For the text-containing cell, return its midpoint in (X, Y) coordinate format. 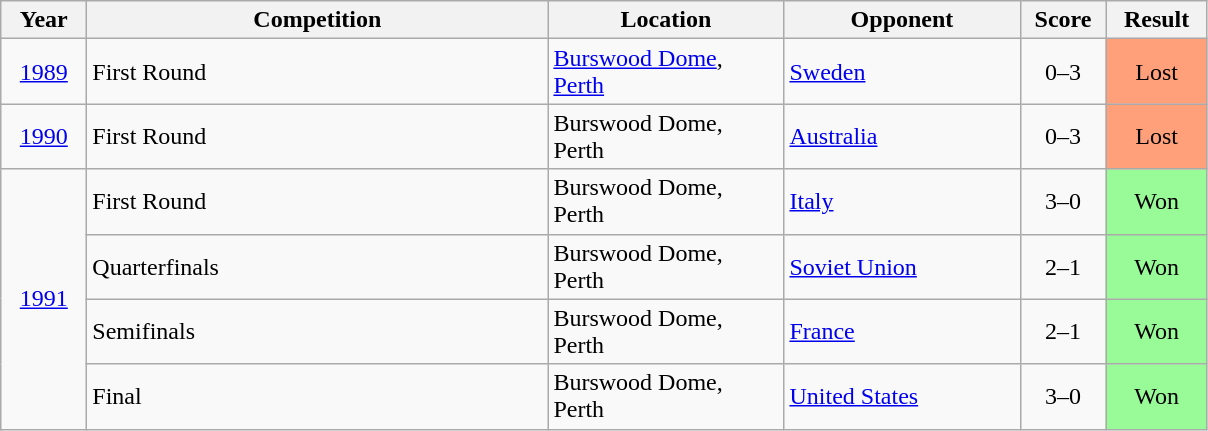
Competition (318, 20)
1991 (44, 299)
Score (1063, 20)
Soviet Union (902, 266)
Italy (902, 202)
Sweden (902, 72)
Semifinals (318, 332)
Opponent (902, 20)
Location (666, 20)
Final (318, 396)
Result (1156, 20)
Australia (902, 136)
Year (44, 20)
United States (902, 396)
France (902, 332)
1990 (44, 136)
Quarterfinals (318, 266)
1989 (44, 72)
